Locate the cell with the specified text and output its (X, Y) center coordinate. 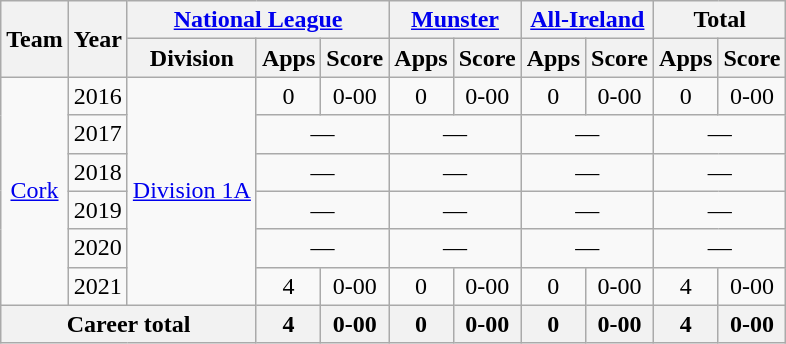
Team (35, 39)
Cork (35, 191)
2017 (98, 134)
2018 (98, 172)
Munster (455, 20)
National League (258, 20)
2020 (98, 248)
2021 (98, 286)
Division (192, 58)
Career total (129, 324)
Total (720, 20)
Division 1A (192, 191)
All-Ireland (587, 20)
Year (98, 39)
2019 (98, 210)
2016 (98, 96)
